Find where the given text appears and provide that cell's center as (X, Y) coordinate. 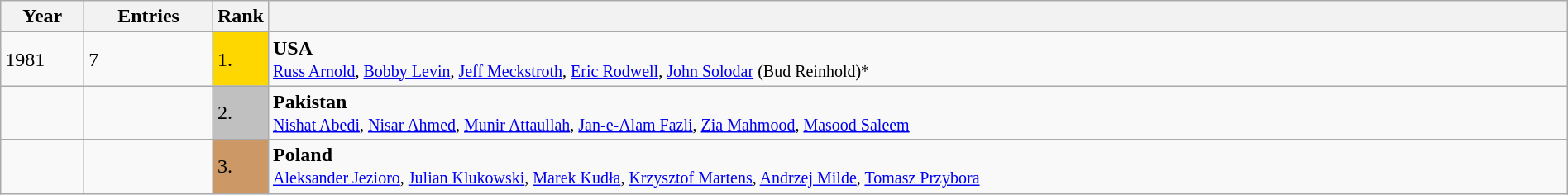
1. (240, 59)
Rank (240, 17)
PolandAleksander Jezioro, Julian Klukowski, Marek Kudła, Krzysztof Martens, Andrzej Milde, Tomasz Przybora (918, 167)
USARuss Arnold, Bobby Levin, Jeff Meckstroth, Eric Rodwell, John Solodar (Bud Reinhold)* (918, 59)
Year (43, 17)
Entries (149, 17)
3. (240, 167)
PakistanNishat Abedi, Nisar Ahmed, Munir Attaullah, Jan-e-Alam Fazli, Zia Mahmood, Masood Saleem (918, 112)
1981 (43, 59)
7 (149, 59)
2. (240, 112)
